Identify which cell holds the provided text, then report its [X, Y] central coordinate. 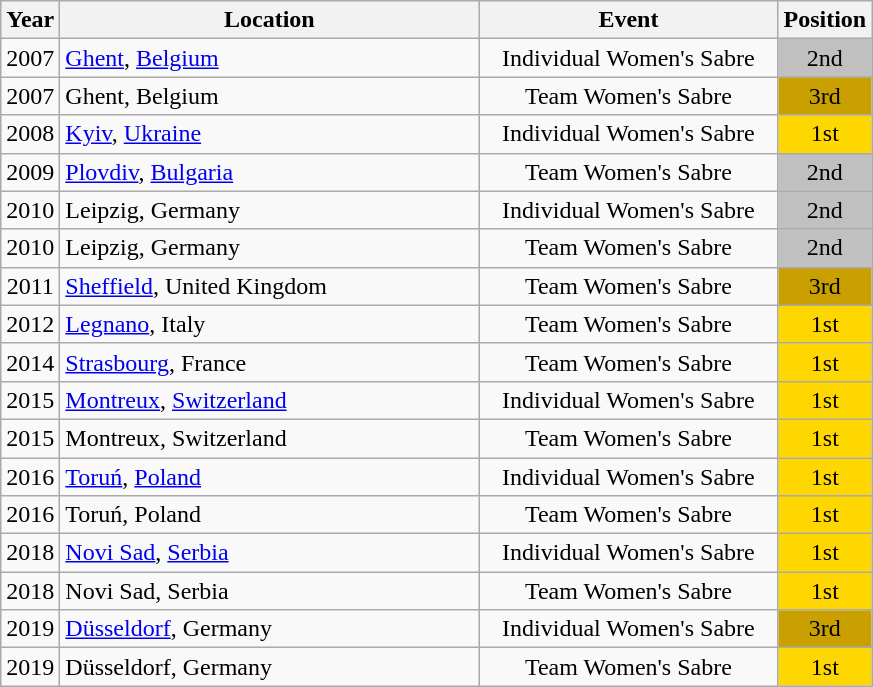
2009 [30, 172]
Event [628, 20]
2011 [30, 286]
Plovdiv, Bulgaria [270, 172]
Year [30, 20]
Strasbourg, France [270, 362]
Location [270, 20]
Position [825, 20]
Kyiv, Ukraine [270, 134]
Sheffield, United Kingdom [270, 286]
2008 [30, 134]
Legnano, Italy [270, 324]
2014 [30, 362]
2012 [30, 324]
